Locate the cell with the specified text and output its (X, Y) center coordinate. 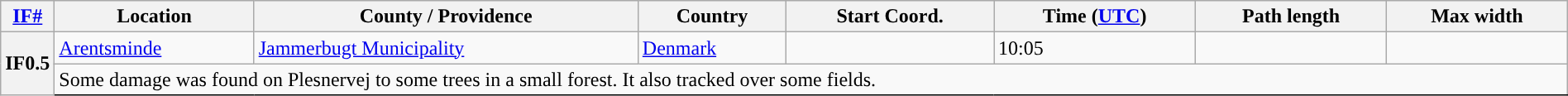
IF0.5 (28, 64)
Path length (1292, 17)
Location (154, 17)
Start Coord. (890, 17)
IF# (28, 17)
Arentsminde (154, 48)
Jammerbugt Municipality (446, 48)
Denmark (711, 48)
Max width (1477, 17)
10:05 (1095, 48)
Some damage was found on Plesnervej to some trees in a small forest. It also tracked over some fields. (810, 79)
Country (711, 17)
County / Providence (446, 17)
Time (UTC) (1095, 17)
